Locate the cell with the specified text and output its [x, y] center coordinate. 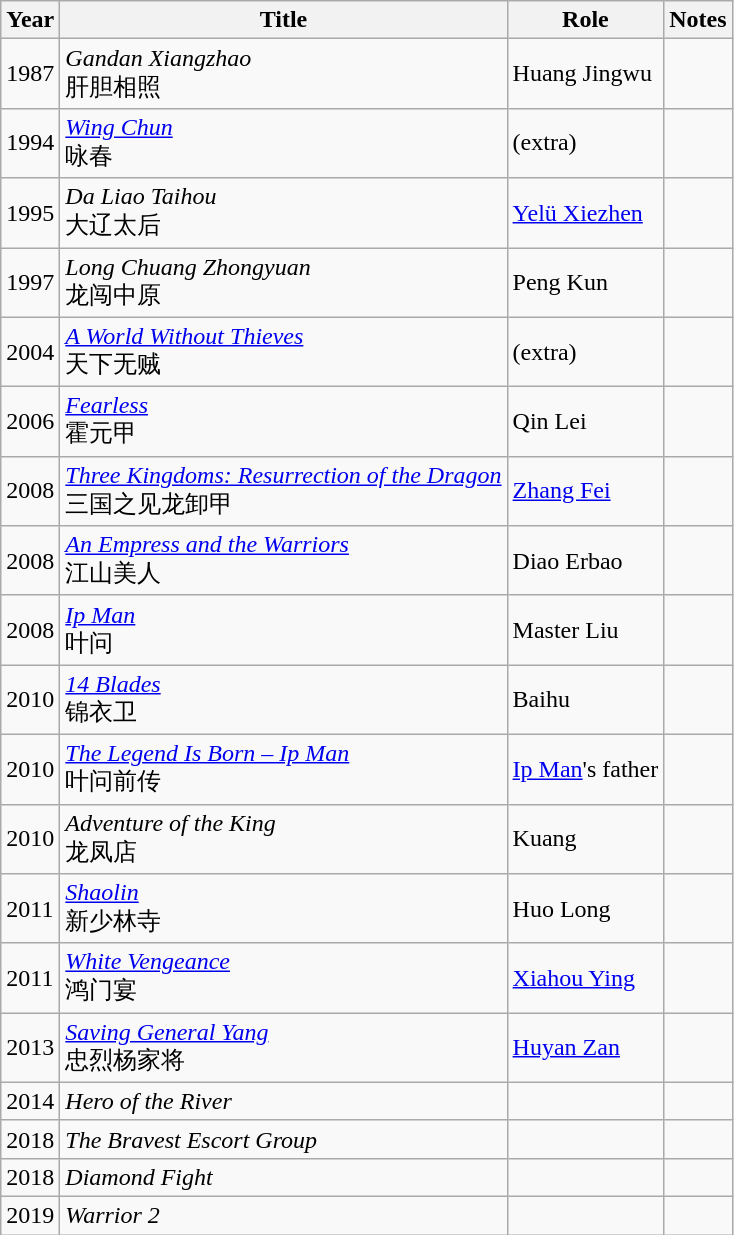
Ip Man叶问 [284, 630]
2006 [30, 422]
Saving General Yang忠烈杨家将 [284, 1048]
Title [284, 20]
Wing Chun咏春 [284, 143]
1997 [30, 283]
Hero of the River [284, 1101]
Long Chuang Zhongyuan龙闯中原 [284, 283]
1994 [30, 143]
Year [30, 20]
1995 [30, 213]
Huo Long [586, 909]
The Bravest Escort Group [284, 1139]
White Vengeance鸿门宴 [284, 978]
A World Without Thieves天下无贼 [284, 352]
Ip Man's father [586, 769]
Yelü Xiezhen [586, 213]
Peng Kun [586, 283]
Shaolin新少林寺 [284, 909]
1987 [30, 74]
Gandan Xiangzhao肝胆相照 [284, 74]
Diao Erbao [586, 561]
Warrior 2 [284, 1215]
Huang Jingwu [586, 74]
Diamond Fight [284, 1177]
Master Liu [586, 630]
Role [586, 20]
Baihu [586, 700]
2013 [30, 1048]
2019 [30, 1215]
Three Kingdoms: Resurrection of the Dragon三国之见龙卸甲 [284, 491]
Huyan Zan [586, 1048]
Fearless霍元甲 [284, 422]
An Empress and the Warriors江山美人 [284, 561]
Qin Lei [586, 422]
The Legend Is Born – Ip Man叶问前传 [284, 769]
2014 [30, 1101]
Xiahou Ying [586, 978]
Adventure of the King龙凤店 [284, 839]
Notes [698, 20]
Zhang Fei [586, 491]
Kuang [586, 839]
Da Liao Taihou大辽太后 [284, 213]
14 Blades锦衣卫 [284, 700]
2004 [30, 352]
